Pinpoint the cell where the given text exists, returning its (x, y) midpoint coordinate. 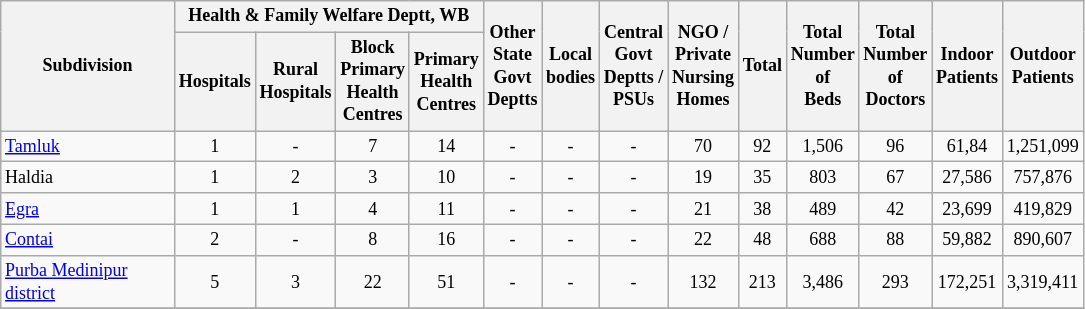
16 (446, 240)
1,251,099 (1042, 146)
Health & Family Welfare Deptt, WB (328, 16)
TotalNumberofDoctors (896, 66)
70 (704, 146)
51 (446, 282)
TotalNumberofBeds (822, 66)
3,319,411 (1042, 282)
PrimaryHealthCentres (446, 82)
27,586 (968, 178)
OutdoorPatients (1042, 66)
42 (896, 208)
10 (446, 178)
IndoorPatients (968, 66)
803 (822, 178)
21 (704, 208)
293 (896, 282)
NGO /PrivateNursingHomes (704, 66)
CentralGovtDeptts /PSUs (633, 66)
35 (762, 178)
Tamluk (88, 146)
Hospitals (214, 82)
Total (762, 66)
Purba Medinipur district (88, 282)
1,506 (822, 146)
BlockPrimaryHealthCentres (373, 82)
8 (373, 240)
172,251 (968, 282)
3,486 (822, 282)
Egra (88, 208)
7 (373, 146)
23,699 (968, 208)
5 (214, 282)
Contai (88, 240)
88 (896, 240)
61,84 (968, 146)
757,876 (1042, 178)
59,882 (968, 240)
48 (762, 240)
688 (822, 240)
RuralHospitals (296, 82)
67 (896, 178)
489 (822, 208)
132 (704, 282)
96 (896, 146)
4 (373, 208)
11 (446, 208)
213 (762, 282)
14 (446, 146)
890,607 (1042, 240)
38 (762, 208)
OtherStateGovtDeptts (512, 66)
Localbodies (571, 66)
419,829 (1042, 208)
Subdivision (88, 66)
92 (762, 146)
19 (704, 178)
Haldia (88, 178)
